For the text-containing cell, return its midpoint in [x, y] coordinate format. 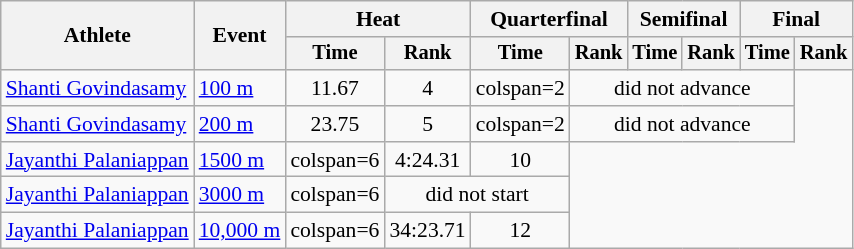
did not start [476, 195]
Heat [378, 19]
1500 m [240, 160]
12 [520, 231]
Semifinal [683, 19]
Final [796, 19]
Quarterfinal [550, 19]
200 m [240, 124]
Athlete [98, 36]
10,000 m [240, 231]
10 [520, 160]
Event [240, 36]
100 m [240, 88]
5 [427, 124]
34:23.71 [427, 231]
23.75 [334, 124]
4:24.31 [427, 160]
4 [427, 88]
11.67 [334, 88]
3000 m [240, 195]
